From the cell containing the given text, extract its center point as (x, y) coordinate. 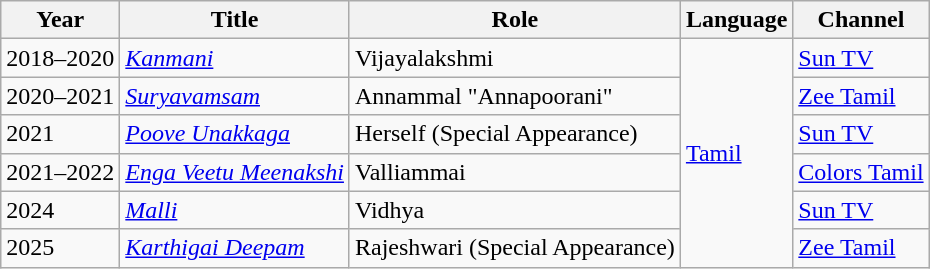
Vidhya (514, 210)
2024 (60, 210)
Kanmani (235, 58)
Poove Unakkaga (235, 134)
Rajeshwari (Special Appearance) (514, 248)
Annammal "Annapoorani" (514, 96)
Herself (Special Appearance) (514, 134)
Enga Veetu Meenakshi (235, 172)
2025 (60, 248)
2018–2020 (60, 58)
Malli (235, 210)
2021–2022 (60, 172)
Language (736, 20)
Colors Tamil (861, 172)
Tamil (736, 153)
Suryavamsam (235, 96)
Role (514, 20)
2021 (60, 134)
Year (60, 20)
Channel (861, 20)
Karthigai Deepam (235, 248)
Valliammai (514, 172)
2020–2021 (60, 96)
Vijayalakshmi (514, 58)
Title (235, 20)
